Locate the cell with the specified text and output its [x, y] center coordinate. 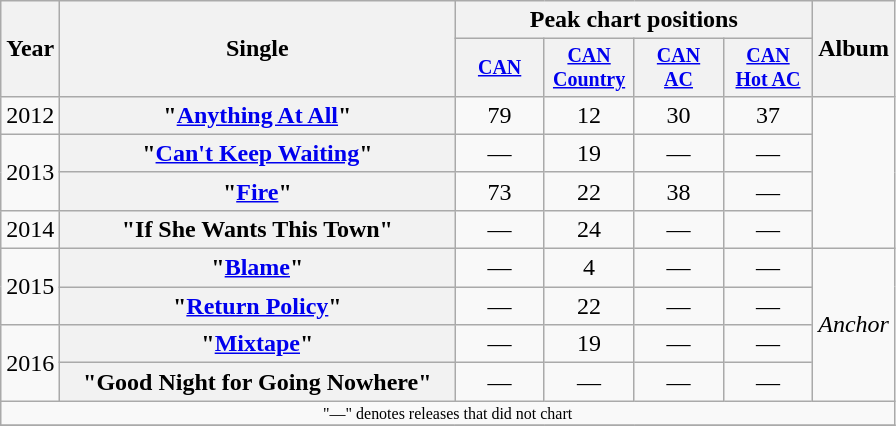
"Mixtape" [258, 344]
"Anything At All" [258, 115]
2013 [30, 172]
CAN Country [588, 68]
73 [500, 191]
Year [30, 49]
Album [854, 49]
"Return Policy" [258, 306]
79 [500, 115]
Anchor [854, 325]
38 [678, 191]
2014 [30, 229]
"Blame" [258, 268]
4 [588, 268]
"Good Night for Going Nowhere" [258, 382]
"Can't Keep Waiting" [258, 153]
37 [768, 115]
24 [588, 229]
2012 [30, 115]
2015 [30, 287]
"—" denotes releases that did not chart [448, 413]
2016 [30, 363]
CAN [500, 68]
CANAC [678, 68]
12 [588, 115]
"If She Wants This Town" [258, 229]
Peak chart positions [634, 20]
CAN Hot AC [768, 68]
Single [258, 49]
"Fire" [258, 191]
30 [678, 115]
